Provide the (X, Y) coordinate of the cell's center where the given text is located.  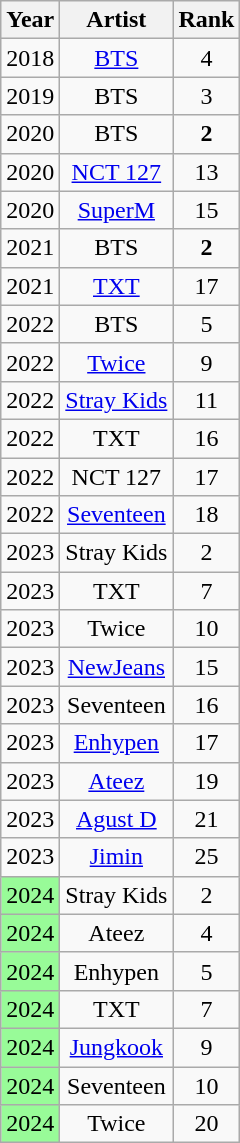
20 (206, 1124)
NewJeans (116, 667)
Artist (116, 20)
21 (206, 819)
25 (206, 857)
11 (206, 400)
Rank (206, 20)
3 (206, 96)
Jungkook (116, 1047)
18 (206, 515)
13 (206, 172)
Year (30, 20)
19 (206, 781)
Jimin (116, 857)
Agust D (116, 819)
2019 (30, 96)
2018 (30, 58)
SuperM (116, 210)
